Find where the given text appears and provide that cell's center as (x, y) coordinate. 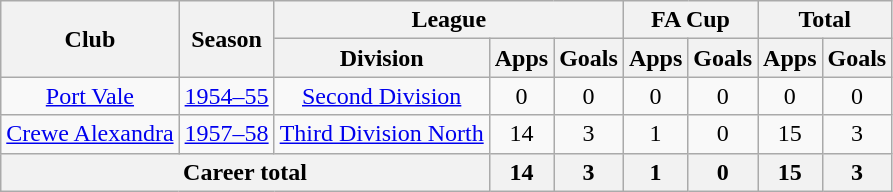
Club (90, 39)
Second Division (382, 96)
Crewe Alexandra (90, 134)
Total (825, 20)
Port Vale (90, 96)
Career total (245, 172)
Third Division North (382, 134)
League (448, 20)
Division (382, 58)
1957–58 (226, 134)
1954–55 (226, 96)
FA Cup (690, 20)
Season (226, 39)
